Identify which cell holds the provided text, then report its (X, Y) central coordinate. 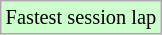
Fastest session lap (81, 17)
